From the cell containing the given text, extract its center point as [X, Y] coordinate. 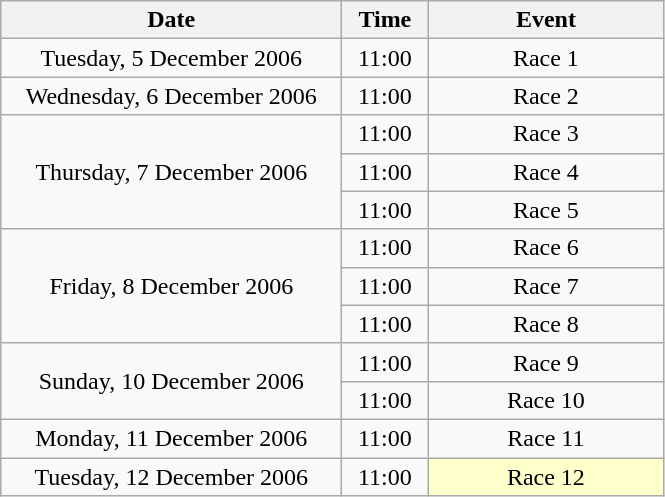
Race 2 [546, 96]
Race 10 [546, 400]
Race 12 [546, 477]
Race 7 [546, 286]
Monday, 11 December 2006 [172, 438]
Race 9 [546, 362]
Race 5 [546, 210]
Race 3 [546, 134]
Sunday, 10 December 2006 [172, 381]
Tuesday, 5 December 2006 [172, 58]
Date [172, 20]
Wednesday, 6 December 2006 [172, 96]
Race 6 [546, 248]
Race 4 [546, 172]
Race 11 [546, 438]
Race 8 [546, 324]
Event [546, 20]
Race 1 [546, 58]
Tuesday, 12 December 2006 [172, 477]
Time [385, 20]
Thursday, 7 December 2006 [172, 172]
Friday, 8 December 2006 [172, 286]
